Extract the (x, y) coordinate from the center of the cell holding the provided text.  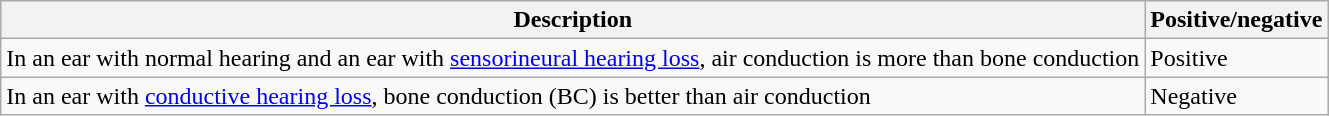
Positive/negative (1236, 20)
In an ear with normal hearing and an ear with sensorineural hearing loss, air conduction is more than bone conduction (573, 58)
In an ear with conductive hearing loss, bone conduction (BC) is better than air conduction (573, 96)
Positive (1236, 58)
Negative (1236, 96)
Description (573, 20)
